Detect which cell encompasses the target text, then output its [X, Y] center coordinate. 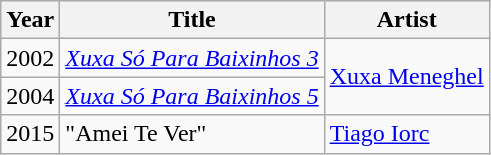
2004 [30, 96]
Xuxa Meneghel [406, 77]
2015 [30, 134]
2002 [30, 58]
Xuxa Só Para Baixinhos 5 [192, 96]
Title [192, 20]
"Amei Te Ver" [192, 134]
Artist [406, 20]
Xuxa Só Para Baixinhos 3 [192, 58]
Tiago Iorc [406, 134]
Year [30, 20]
